Extract the [X, Y] coordinate from the center of the cell holding the provided text.  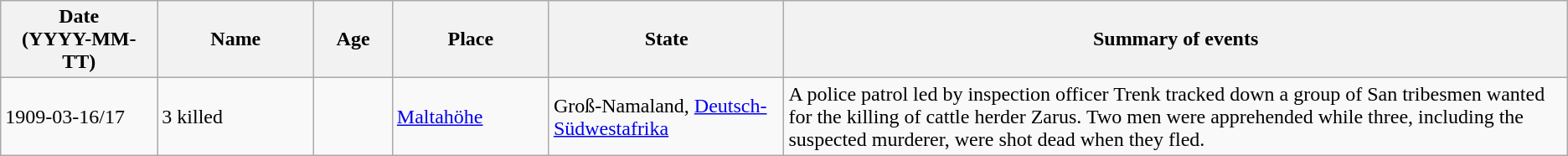
Age [353, 39]
Place [471, 39]
3 killed [236, 117]
1909-03-16/17 [79, 117]
Groß-Namaland, Deutsch-Südwestafrika [667, 117]
Name [236, 39]
Summary of events [1176, 39]
State [667, 39]
Date(YYYY-MM-TT) [79, 39]
Maltahöhe [471, 117]
